Output the (X, Y) coordinate of the center of the cell containing the given text.  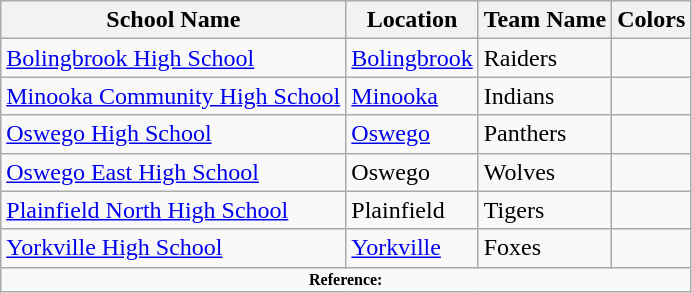
Reference: (346, 279)
Indians (545, 96)
Raiders (545, 58)
Yorkville (412, 248)
Bolingbrook (412, 58)
Oswego East High School (174, 172)
Bolingbrook High School (174, 58)
Yorkville High School (174, 248)
Plainfield North High School (174, 210)
Oswego High School (174, 134)
Plainfield (412, 210)
Team Name (545, 20)
Minooka (412, 96)
School Name (174, 20)
Colors (652, 20)
Foxes (545, 248)
Panthers (545, 134)
Tigers (545, 210)
Minooka Community High School (174, 96)
Wolves (545, 172)
Location (412, 20)
